Return [x, y] of the center of cell containing provided text 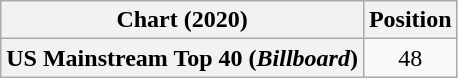
US Mainstream Top 40 (Billboard) [182, 58]
48 [410, 58]
Chart (2020) [182, 20]
Position [410, 20]
